Locate the cell with the specified text and output its (X, Y) center coordinate. 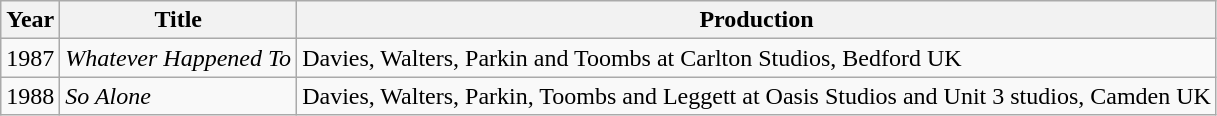
So Alone (178, 96)
1987 (30, 58)
Production (757, 20)
Davies, Walters, Parkin and Toombs at Carlton Studios, Bedford UK (757, 58)
Davies, Walters, Parkin, Toombs and Leggett at Oasis Studios and Unit 3 studios, Camden UK (757, 96)
Title (178, 20)
Year (30, 20)
Whatever Happened To (178, 58)
1988 (30, 96)
